Search for the cell housing the specified text and yield its [x, y] center coordinate. 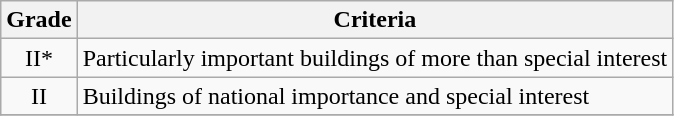
Buildings of national importance and special interest [375, 96]
Particularly important buildings of more than special interest [375, 58]
II* [39, 58]
II [39, 96]
Grade [39, 20]
Criteria [375, 20]
